Determine the [X, Y] coordinate at the center of the cell enclosing the given text.  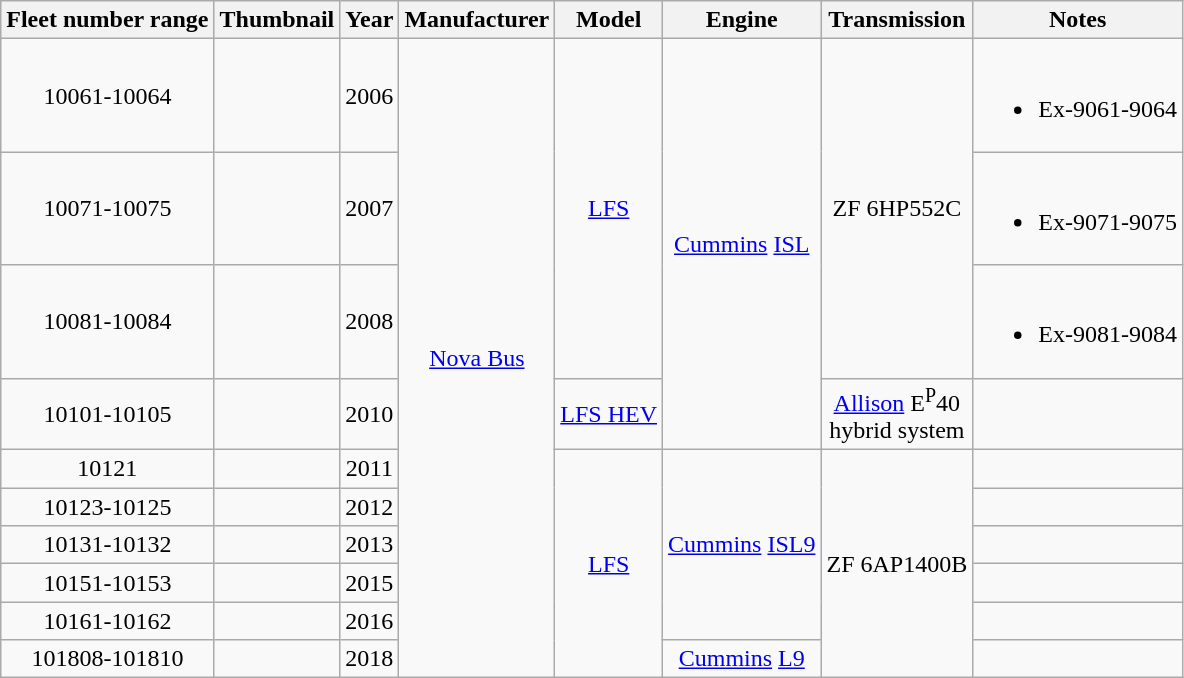
2010 [370, 414]
2013 [370, 545]
Ex-9081-9084 [1078, 322]
10081-10084 [108, 322]
Cummins ISL9 [742, 545]
10101-10105 [108, 414]
10121 [108, 469]
10061-10064 [108, 96]
2011 [370, 469]
Nova Bus [477, 358]
Transmission [897, 20]
LFS HEV [609, 414]
Cummins ISL [742, 244]
2016 [370, 621]
2018 [370, 659]
ZF 6AP1400B [897, 564]
10151-10153 [108, 583]
2012 [370, 507]
Thumbnail [277, 20]
2008 [370, 322]
10071-10075 [108, 208]
2007 [370, 208]
Engine [742, 20]
2015 [370, 583]
Notes [1078, 20]
10161-10162 [108, 621]
Ex-9071-9075 [1078, 208]
2006 [370, 96]
10123-10125 [108, 507]
Model [609, 20]
Fleet number range [108, 20]
ZF 6HP552C [897, 208]
101808-101810 [108, 659]
Year [370, 20]
Cummins L9 [742, 659]
Ex-9061-9064 [1078, 96]
Manufacturer [477, 20]
Allison EP40 hybrid system [897, 414]
10131-10132 [108, 545]
